Identify which cell holds the provided text, then report its [X, Y] central coordinate. 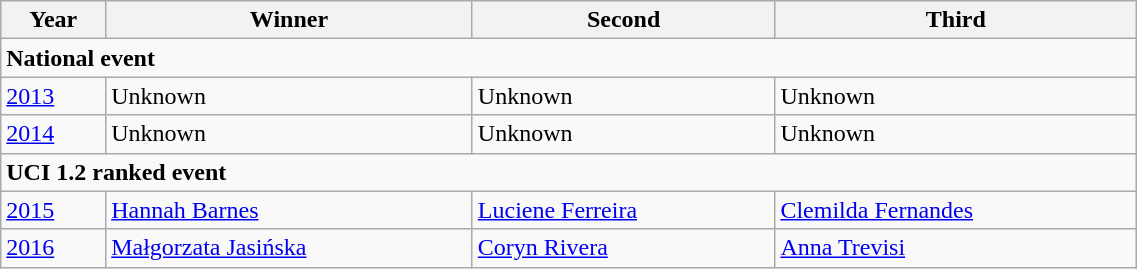
Małgorzata Jasińska [290, 248]
Second [624, 20]
2013 [54, 96]
Clemilda Fernandes [956, 210]
National event [569, 58]
UCI 1.2 ranked event [569, 172]
2015 [54, 210]
2014 [54, 134]
Year [54, 20]
Luciene Ferreira [624, 210]
Coryn Rivera [624, 248]
Hannah Barnes [290, 210]
2016 [54, 248]
Winner [290, 20]
Anna Trevisi [956, 248]
Third [956, 20]
